Identify which cell holds the provided text, then report its (X, Y) central coordinate. 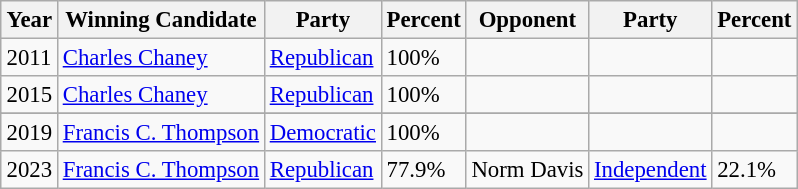
2011 (29, 57)
Year (29, 20)
Democratic (322, 133)
Winning Candidate (160, 20)
Independent (650, 170)
2015 (29, 95)
Opponent (528, 20)
77.9% (424, 170)
22.1% (754, 170)
Norm Davis (528, 170)
2023 (29, 170)
2019 (29, 133)
